Provide the [X, Y] coordinate of the cell's center where the given text is located.  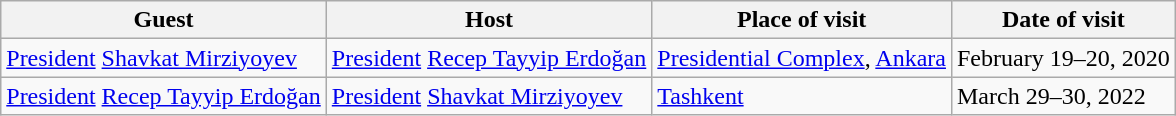
February 19–20, 2020 [1063, 58]
Place of visit [802, 20]
Date of visit [1063, 20]
Tashkent [802, 96]
Host [489, 20]
Presidential Complex, Ankara [802, 58]
March 29–30, 2022 [1063, 96]
Guest [164, 20]
